Pinpoint the cell where the given text exists, returning its [x, y] midpoint coordinate. 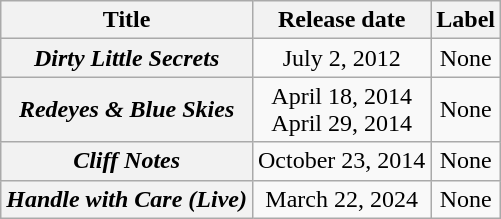
July 2, 2012 [341, 58]
Redeyes & Blue Skies [127, 110]
April 18, 2014April 29, 2014 [341, 110]
March 22, 2024 [341, 199]
Handle with Care (Live) [127, 199]
October 23, 2014 [341, 161]
Title [127, 20]
Release date [341, 20]
Label [466, 20]
Cliff Notes [127, 161]
Dirty Little Secrets [127, 58]
